Return [X, Y] of the center of cell containing provided text 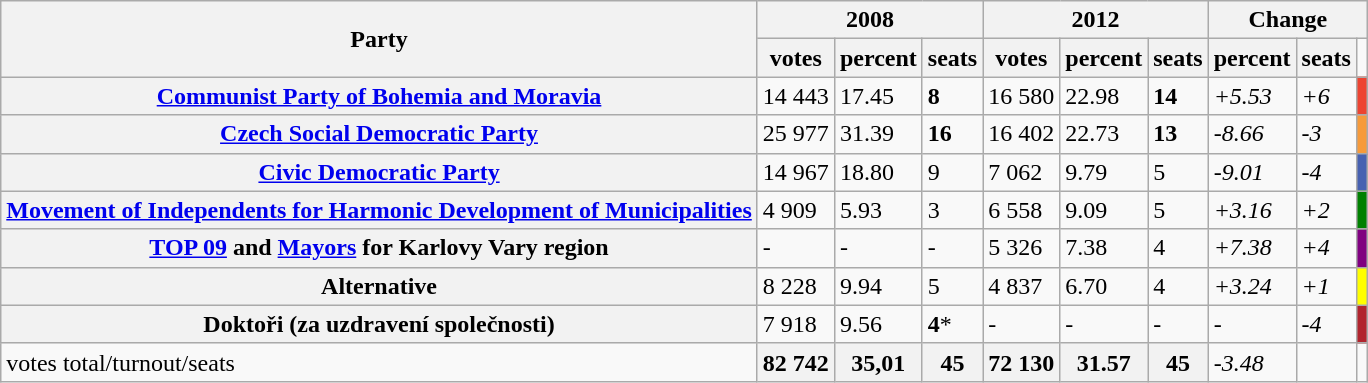
-8.66 [1252, 134]
2012 [1096, 20]
+2 [1326, 210]
82 742 [796, 362]
+4 [1326, 248]
31.57 [1104, 362]
16 580 [1022, 96]
72 130 [1022, 362]
16 402 [1022, 134]
13 [1178, 134]
Change [1288, 20]
9 [952, 172]
Doktoři (za uzdravení společnosti) [380, 324]
Civic Democratic Party [380, 172]
6 558 [1022, 210]
7.38 [1104, 248]
9.79 [1104, 172]
Party [380, 39]
9.09 [1104, 210]
5.93 [878, 210]
4 909 [796, 210]
14 967 [796, 172]
2008 [870, 20]
6.70 [1104, 286]
31.39 [878, 134]
35,01 [878, 362]
8 228 [796, 286]
4* [952, 324]
Communist Party of Bohemia and Moravia [380, 96]
votes total/turnout/seats [380, 362]
+1 [1326, 286]
+5.53 [1252, 96]
18.80 [878, 172]
-3.48 [1252, 362]
22.98 [1104, 96]
7 062 [1022, 172]
9.56 [878, 324]
Alternative [380, 286]
Czech Social Democratic Party [380, 134]
25 977 [796, 134]
17.45 [878, 96]
+3.24 [1252, 286]
16 [952, 134]
7 918 [796, 324]
8 [952, 96]
14 [1178, 96]
TOP 09 and Mayors for Karlovy Vary region [380, 248]
3 [952, 210]
5 326 [1022, 248]
14 443 [796, 96]
+3.16 [1252, 210]
Movement of Independents for Harmonic Development of Municipalities [380, 210]
4 837 [1022, 286]
9.94 [878, 286]
+6 [1326, 96]
-9.01 [1252, 172]
-3 [1326, 134]
+7.38 [1252, 248]
22.73 [1104, 134]
